Locate the cell with the specified text and output its [x, y] center coordinate. 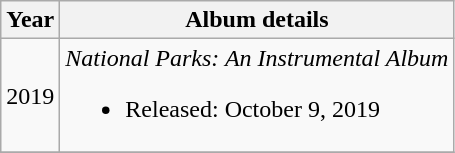
2019 [30, 96]
Album details [257, 20]
Year [30, 20]
National Parks: An Instrumental AlbumReleased: October 9, 2019 [257, 96]
